Locate the cell with the specified text and output its (x, y) center coordinate. 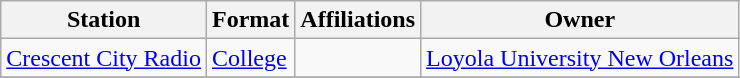
Owner (580, 20)
Station (104, 20)
Loyola University New Orleans (580, 58)
College (250, 58)
Affiliations (358, 20)
Crescent City Radio (104, 58)
Format (250, 20)
